Extract the (x, y) coordinate from the center of the cell holding the provided text.  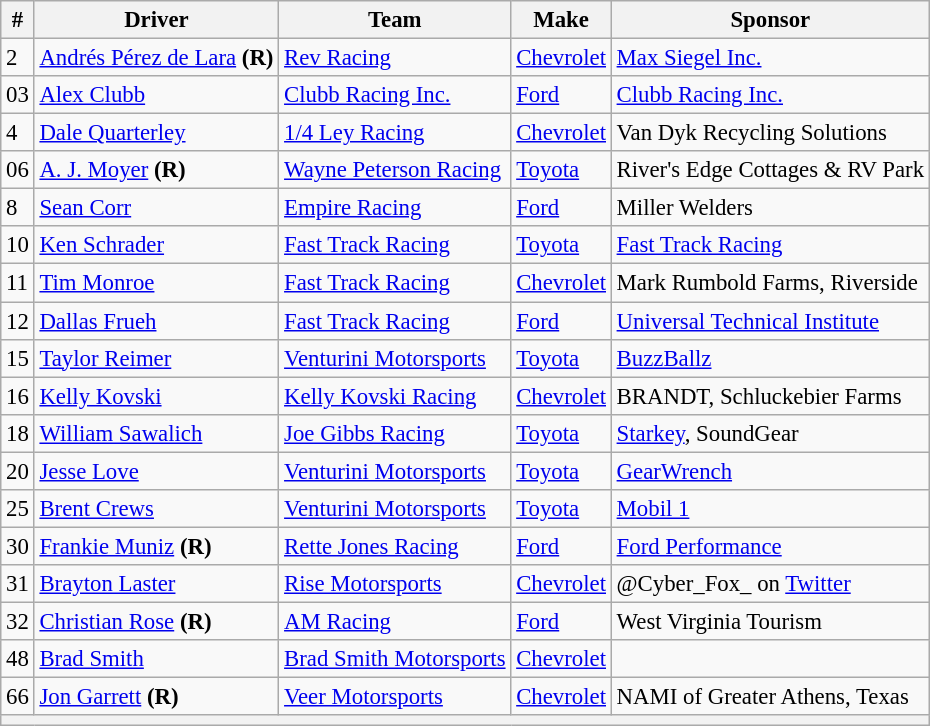
Christian Rose (R) (156, 621)
Dale Quarterley (156, 133)
11 (18, 283)
West Virginia Tourism (770, 621)
Joe Gibbs Racing (395, 433)
Wayne Peterson Racing (395, 170)
Miller Welders (770, 208)
2 (18, 58)
Brad Smith (156, 659)
GearWrench (770, 471)
AM Racing (395, 621)
Empire Racing (395, 208)
06 (18, 170)
Universal Technical Institute (770, 321)
Ford Performance (770, 546)
10 (18, 245)
1/4 Ley Racing (395, 133)
Starkey, SoundGear (770, 433)
Team (395, 20)
Frankie Muniz (R) (156, 546)
8 (18, 208)
NAMI of Greater Athens, Texas (770, 697)
12 (18, 321)
25 (18, 509)
Mobil 1 (770, 509)
30 (18, 546)
Kelly Kovski (156, 396)
William Sawalich (156, 433)
Rev Racing (395, 58)
Taylor Reimer (156, 358)
20 (18, 471)
River's Edge Cottages & RV Park (770, 170)
Veer Motorsports (395, 697)
Max Siegel Inc. (770, 58)
Van Dyk Recycling Solutions (770, 133)
Rise Motorsports (395, 584)
Alex Clubb (156, 95)
Make (561, 20)
Brayton Laster (156, 584)
Jon Garrett (R) (156, 697)
BuzzBallz (770, 358)
BRANDT, Schluckebier Farms (770, 396)
18 (18, 433)
4 (18, 133)
15 (18, 358)
A. J. Moyer (R) (156, 170)
32 (18, 621)
Jesse Love (156, 471)
Brad Smith Motorsports (395, 659)
Sean Corr (156, 208)
48 (18, 659)
Tim Monroe (156, 283)
Mark Rumbold Farms, Riverside (770, 283)
Dallas Frueh (156, 321)
03 (18, 95)
Rette Jones Racing (395, 546)
Driver (156, 20)
Ken Schrader (156, 245)
Sponsor (770, 20)
Andrés Pérez de Lara (R) (156, 58)
Kelly Kovski Racing (395, 396)
31 (18, 584)
Brent Crews (156, 509)
@Cyber_Fox_ on Twitter (770, 584)
# (18, 20)
16 (18, 396)
66 (18, 697)
